Pinpoint the cell where the given text exists, returning its [X, Y] midpoint coordinate. 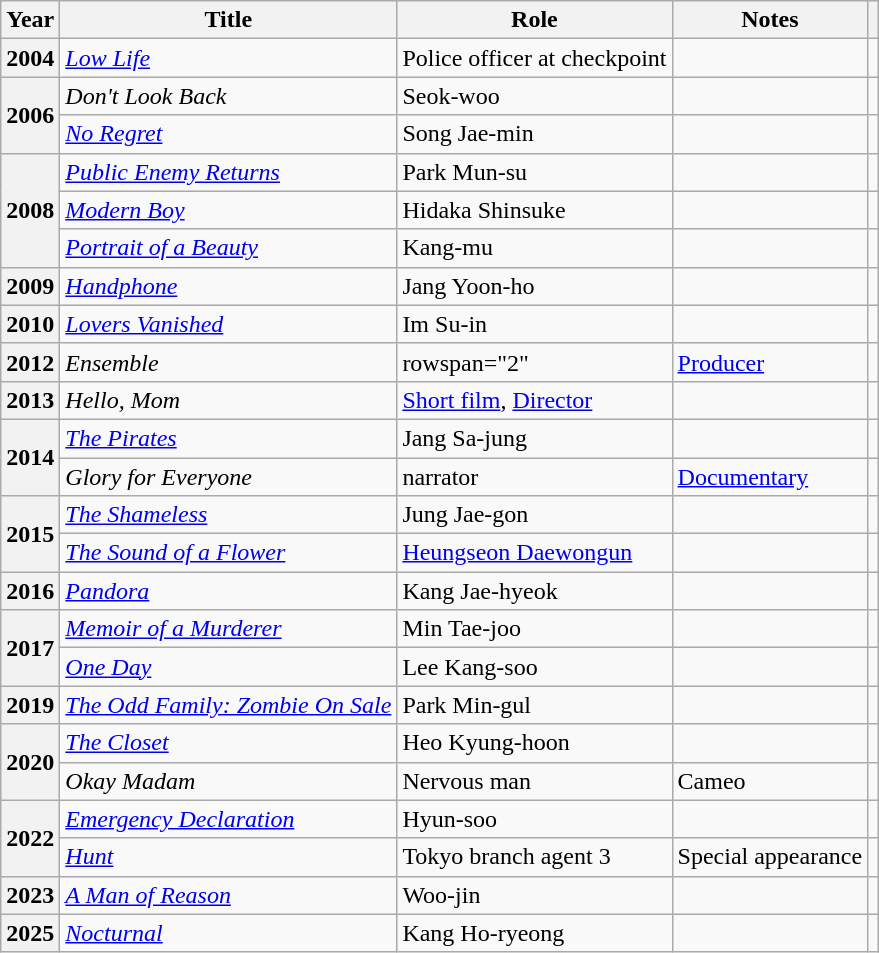
Tokyo branch agent 3 [534, 857]
Memoir of a Murderer [228, 629]
Pandora [228, 591]
Handphone [228, 286]
2006 [30, 115]
Hyun-soo [534, 819]
Woo-jin [534, 895]
Seok-woo [534, 96]
Glory for Everyone [228, 477]
Low Life [228, 58]
Producer [770, 362]
The Closet [228, 743]
Short film, Director [534, 400]
Notes [770, 20]
Heungseon Daewongun [534, 553]
Nocturnal [228, 933]
Title [228, 20]
2023 [30, 895]
2025 [30, 933]
2022 [30, 838]
Modern Boy [228, 210]
2008 [30, 210]
Lee Kang-soo [534, 667]
Park Min-gul [534, 705]
Lovers Vanished [228, 324]
Documentary [770, 477]
No Regret [228, 134]
Emergency Declaration [228, 819]
Kang Ho-ryeong [534, 933]
2016 [30, 591]
Heo Kyung-hoon [534, 743]
Kang-mu [534, 248]
Nervous man [534, 781]
Hunt [228, 857]
2017 [30, 648]
Kang Jae-hyeok [534, 591]
2013 [30, 400]
Jang Yoon-ho [534, 286]
2019 [30, 705]
2014 [30, 457]
2004 [30, 58]
A Man of Reason [228, 895]
Jang Sa-jung [534, 438]
2010 [30, 324]
Jung Jae-gon [534, 515]
Ensemble [228, 362]
The Shameless [228, 515]
narrator [534, 477]
Okay Madam [228, 781]
Public Enemy Returns [228, 172]
The Odd Family: Zombie On Sale [228, 705]
The Pirates [228, 438]
Portrait of a Beauty [228, 248]
Song Jae-min [534, 134]
Min Tae-joo [534, 629]
The Sound of a Flower [228, 553]
Hidaka Shinsuke [534, 210]
Police officer at checkpoint [534, 58]
Park Mun-su [534, 172]
2015 [30, 534]
Role [534, 20]
One Day [228, 667]
Year [30, 20]
2020 [30, 762]
Hello, Mom [228, 400]
2012 [30, 362]
Im Su-in [534, 324]
Don't Look Back [228, 96]
Cameo [770, 781]
Special appearance [770, 857]
rowspan="2" [534, 362]
2009 [30, 286]
